Search for the cell housing the specified text and yield its [x, y] center coordinate. 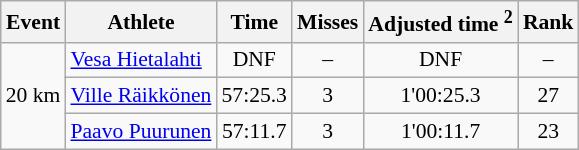
Ville Räikkönen [140, 96]
1'00:25.3 [440, 96]
Vesa Hietalahti [140, 60]
27 [548, 96]
Adjusted time 2 [440, 22]
Event [34, 22]
23 [548, 132]
1'00:11.7 [440, 132]
Misses [328, 22]
Time [254, 22]
Rank [548, 22]
Athlete [140, 22]
57:25.3 [254, 96]
20 km [34, 96]
Paavo Puurunen [140, 132]
57:11.7 [254, 132]
